Return the [X, Y] coordinate for the center point of the cell that contains the specified text.  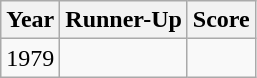
Runner-Up [124, 20]
Score [221, 20]
1979 [30, 58]
Year [30, 20]
